Provide the (x, y) coordinate of the cell's center where the given text is located.  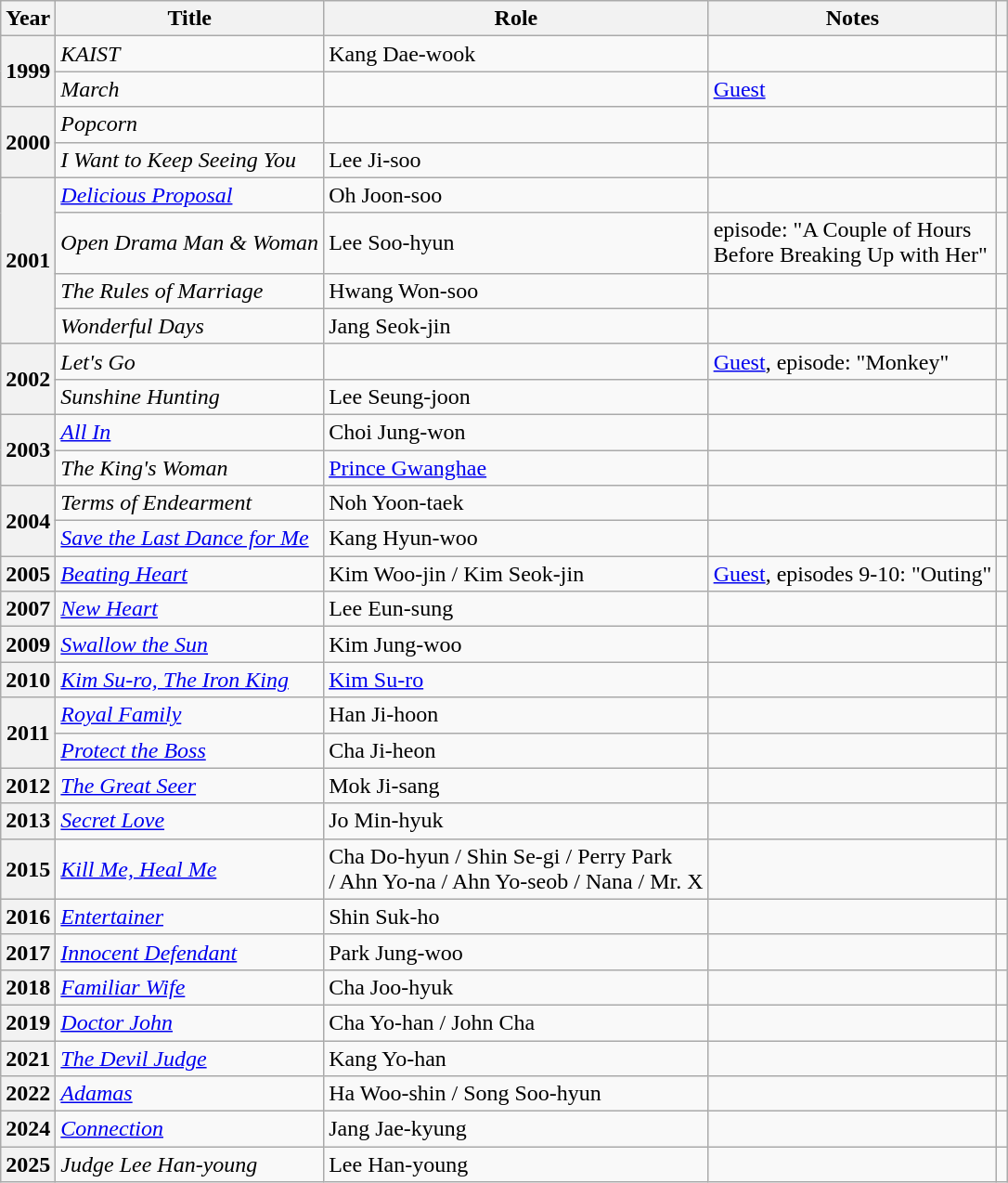
The Devil Judge (189, 1058)
Cha Yo-han / John Cha (516, 1022)
2001 (28, 260)
Lee Eun-sung (516, 609)
2022 (28, 1094)
Year (28, 19)
Kim Su-ro, The Iron King (189, 680)
2007 (28, 609)
2025 (28, 1164)
2021 (28, 1058)
Lee Ji-soo (516, 160)
Sunshine Hunting (189, 396)
Prince Gwanghae (516, 467)
2013 (28, 821)
Popcorn (189, 124)
Secret Love (189, 821)
episode: "A Couple of Hours Before Breaking Up with Her" (852, 243)
Ha Woo-shin / Song Soo-hyun (516, 1094)
2010 (28, 680)
2015 (28, 869)
Oh Joon-soo (516, 195)
Wonderful Days (189, 326)
KAIST (189, 54)
The Great Seer (189, 786)
Mok Ji-sang (516, 786)
2024 (28, 1129)
All In (189, 432)
The Rules of Marriage (189, 291)
Kang Dae-wook (516, 54)
Terms of Endearment (189, 503)
2000 (28, 142)
Connection (189, 1129)
Kim Woo-jin / Kim Seok-jin (516, 574)
2009 (28, 644)
Kim Jung-woo (516, 644)
Title (189, 19)
Swallow the Sun (189, 644)
2016 (28, 916)
Jo Min-hyuk (516, 821)
2002 (28, 379)
Kim Su-ro (516, 680)
2004 (28, 521)
Jang Jae-kyung (516, 1129)
Beating Heart (189, 574)
Adamas (189, 1094)
Choi Jung-won (516, 432)
2012 (28, 786)
Judge Lee Han-young (189, 1164)
2017 (28, 952)
Royal Family (189, 715)
Familiar Wife (189, 987)
Delicious Proposal (189, 195)
Jang Seok-jin (516, 326)
March (189, 89)
Protect the Boss (189, 750)
Cha Joo-hyuk (516, 987)
Notes (852, 19)
2018 (28, 987)
2005 (28, 574)
Lee Seung-joon (516, 396)
Han Ji-hoon (516, 715)
2019 (28, 1022)
Kill Me, Heal Me (189, 869)
Guest, episodes 9-10: "Outing" (852, 574)
Open Drama Man & Woman (189, 243)
Hwang Won-soo (516, 291)
Entertainer (189, 916)
Doctor John (189, 1022)
New Heart (189, 609)
Cha Do-hyun / Shin Se-gi / Perry Park / Ahn Yo-na / Ahn Yo-seob / Nana / Mr. X (516, 869)
Park Jung-woo (516, 952)
I Want to Keep Seeing You (189, 160)
Guest (852, 89)
Cha Ji-heon (516, 750)
Lee Soo-hyun (516, 243)
Innocent Defendant (189, 952)
Let's Go (189, 361)
Shin Suk-ho (516, 916)
2011 (28, 733)
2003 (28, 449)
Kang Yo-han (516, 1058)
Noh Yoon-taek (516, 503)
Save the Last Dance for Me (189, 539)
Guest, episode: "Monkey" (852, 361)
Kang Hyun-woo (516, 539)
Lee Han-young (516, 1164)
1999 (28, 71)
Role (516, 19)
The King's Woman (189, 467)
